From the cell containing the given text, extract its center point as (X, Y) coordinate. 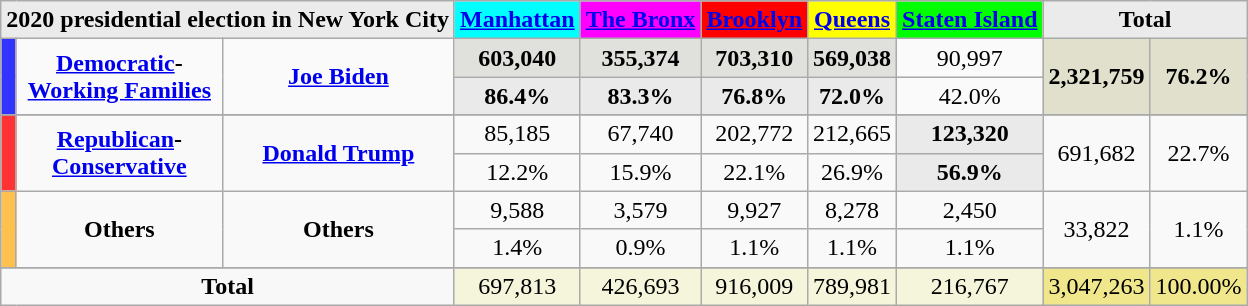
2,450 (970, 210)
56.9% (970, 172)
123,320 (970, 134)
76.2% (1198, 77)
697,813 (517, 286)
2020 presidential election in New York City (228, 20)
212,665 (852, 134)
789,981 (852, 286)
9,927 (754, 210)
33,822 (1096, 229)
0.9% (640, 248)
8,278 (852, 210)
202,772 (754, 134)
216,767 (970, 286)
Brooklyn (754, 20)
22.1% (754, 172)
Queens (852, 20)
Joe Biden (338, 77)
42.0% (970, 96)
1.4% (517, 248)
916,009 (754, 286)
603,040 (517, 58)
100.00% (1198, 286)
Staten Island (970, 20)
83.3% (640, 96)
22.7% (1198, 153)
85,185 (517, 134)
90,997 (970, 58)
The Bronx (640, 20)
Democratic-Working Families (119, 77)
691,682 (1096, 153)
Donald Trump (338, 153)
67,740 (640, 134)
15.9% (640, 172)
72.0% (852, 96)
86.4% (517, 96)
12.2% (517, 172)
3,579 (640, 210)
569,038 (852, 58)
355,374 (640, 58)
76.8% (754, 96)
703,310 (754, 58)
3,047,263 (1096, 286)
9,588 (517, 210)
Republican-Conservative (119, 153)
Manhattan (517, 20)
2,321,759 (1096, 77)
26.9% (852, 172)
426,693 (640, 286)
